From the cell containing the given text, extract its center point as [X, Y] coordinate. 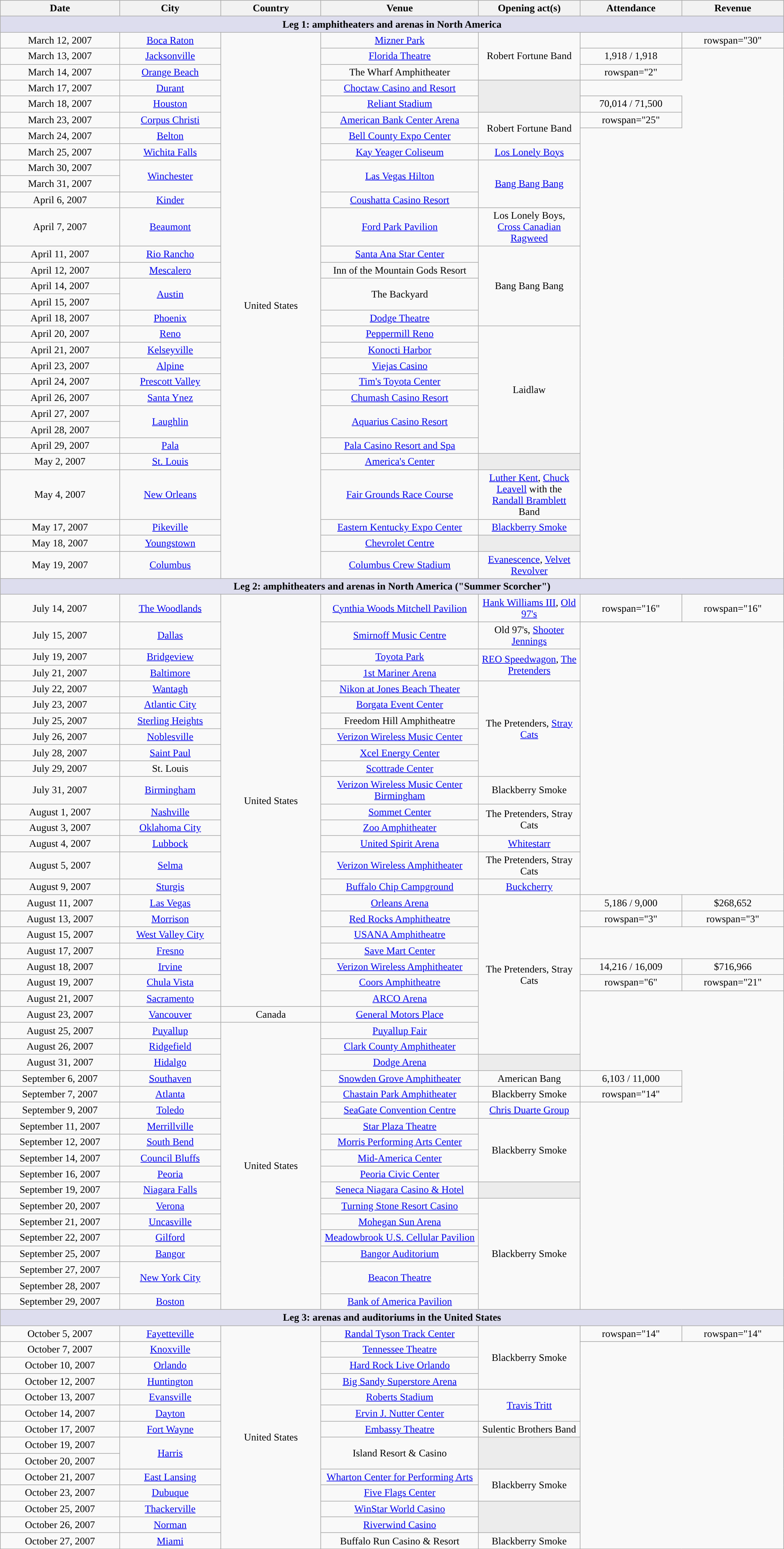
Peoria [170, 1174]
rowspan="25" [631, 120]
Ford Park Pavilion [400, 227]
Canada [271, 1014]
Peoria Civic Center [400, 1174]
Evansville [170, 1397]
Buffalo Run Casino & Resort [400, 1541]
General Motors Place [400, 1014]
Chula Vista [170, 983]
Knoxville [170, 1350]
$716,966 [733, 967]
Hidalgo [170, 1062]
September 9, 2007 [60, 1110]
Norman [170, 1525]
Nashville [170, 812]
Verizon Wireless Music Center [400, 737]
May 17, 2007 [60, 528]
Saint Paul [170, 753]
September 28, 2007 [60, 1285]
March 12, 2007 [60, 40]
South Bend [170, 1142]
Sulentic Brothers Band [529, 1429]
Bridgeview [170, 657]
Austin [170, 294]
Fresno [170, 951]
March 18, 2007 [60, 104]
Dubuque [170, 1493]
August 21, 2007 [60, 998]
14,216 / 16,009 [631, 967]
Laughlin [170, 422]
Youngstown [170, 543]
September 12, 2007 [60, 1142]
American Bang [529, 1078]
Dayton [170, 1413]
1,918 / 1,918 [631, 56]
July 28, 2007 [60, 753]
Coors Amphitheatre [400, 983]
Santa Ynez [170, 398]
October 17, 2007 [60, 1429]
Los Lonely Boys [529, 152]
Atlantic City [170, 705]
March 31, 2007 [60, 184]
Wichita Falls [170, 152]
East Lansing [170, 1477]
Tennessee Theatre [400, 1350]
March 23, 2007 [60, 120]
Mohegan Sun Arena [400, 1222]
Buckcherry [529, 887]
October 12, 2007 [60, 1381]
August 23, 2007 [60, 1014]
Gilford [170, 1238]
September 14, 2007 [60, 1158]
Fair Grounds Race Course [400, 494]
Dodge Arena [400, 1062]
Ervin J. Nutter Center [400, 1413]
Buffalo Chip Campground [400, 887]
July 15, 2007 [60, 635]
Randal Tyson Track Center [400, 1334]
Orange Beach [170, 72]
Atlanta [170, 1094]
August 17, 2007 [60, 951]
Durant [170, 88]
October 27, 2007 [60, 1541]
Country [271, 8]
Boston [170, 1301]
Wantagh [170, 689]
The Woodlands [170, 608]
Huntington [170, 1381]
Meadowbrook U.S. Cellular Pavilion [400, 1238]
Selma [170, 866]
Council Bluffs [170, 1158]
October 19, 2007 [60, 1445]
August 5, 2007 [60, 866]
Riverwind Casino [400, 1525]
Viejas Casino [400, 366]
Luther Kent, Chuck Leavell with the Randall Bramblett Band [529, 494]
July 29, 2007 [60, 768]
April 11, 2007 [60, 254]
rowspan="21" [733, 983]
Whitestarr [529, 844]
April 21, 2007 [60, 350]
WinStar World Casino [400, 1509]
Vancouver [170, 1014]
Tim's Toyota Center [400, 382]
April 28, 2007 [60, 429]
Baltimore [170, 673]
Los Lonely Boys, Cross Canadian Ragweed [529, 227]
Smirnoff Music Centre [400, 635]
Snowden Grove Amphitheater [400, 1078]
Zoo Amphitheater [400, 828]
September 21, 2007 [60, 1222]
Evanescence, Velvet Revolver [529, 565]
rowspan="6" [631, 983]
Scottrade Center [400, 768]
March 25, 2007 [60, 152]
Orleans Arena [400, 903]
Beaumont [170, 227]
Chevrolet Centre [400, 543]
May 2, 2007 [60, 461]
The Backyard [400, 294]
July 21, 2007 [60, 673]
September 27, 2007 [60, 1270]
October 21, 2007 [60, 1477]
ARCO Arena [400, 998]
October 10, 2007 [60, 1365]
Embassy Theatre [400, 1429]
70,014 / 71,500 [631, 104]
August 25, 2007 [60, 1030]
April 14, 2007 [60, 286]
Lubbock [170, 844]
May 18, 2007 [60, 543]
March 14, 2007 [60, 72]
Merrillville [170, 1126]
September 7, 2007 [60, 1094]
Toyota Park [400, 657]
Hank Williams III, Old 97's [529, 608]
August 3, 2007 [60, 828]
August 18, 2007 [60, 967]
Southaven [170, 1078]
Thackerville [170, 1509]
Rio Rancho [170, 254]
Laidlaw [529, 390]
Corpus Christi [170, 120]
The Wharf Amphitheater [400, 72]
Old 97's, Shooter Jennings [529, 635]
July 26, 2007 [60, 737]
April 27, 2007 [60, 414]
Florida Theatre [400, 56]
Sterling Heights [170, 721]
October 14, 2007 [60, 1413]
Kelseyville [170, 350]
Peppermill Reno [400, 334]
Pala [170, 445]
March 17, 2007 [60, 88]
Niagara Falls [170, 1190]
Freedom Hill Amphitheatre [400, 721]
Verona [170, 1206]
August 1, 2007 [60, 812]
1st Mariner Arena [400, 673]
May 4, 2007 [60, 494]
Aquarius Casino Resort [400, 422]
Inn of the Mountain Gods Resort [400, 270]
Reliant Stadium [400, 104]
Morris Performing Arts Center [400, 1142]
Winchester [170, 176]
Revenue [733, 8]
Venue [400, 8]
April 12, 2007 [60, 270]
October 5, 2007 [60, 1334]
Leg 3: arenas and auditoriums in the United States [392, 1317]
Star Plaza Theatre [400, 1126]
Reno [170, 334]
Phoenix [170, 318]
September 6, 2007 [60, 1078]
March 13, 2007 [60, 56]
Alpine [170, 366]
April 29, 2007 [60, 445]
March 30, 2007 [60, 168]
Noblesville [170, 737]
April 24, 2007 [60, 382]
American Bank Center Arena [400, 120]
March 24, 2007 [60, 136]
Pala Casino Resort and Spa [400, 445]
April 20, 2007 [60, 334]
Ridgefield [170, 1046]
September 11, 2007 [60, 1126]
Bangor [170, 1254]
United Spirit Arena [400, 844]
Attendance [631, 8]
April 23, 2007 [60, 366]
Columbus [170, 565]
Red Rocks Amphitheatre [400, 919]
Big Sandy Superstore Arena [400, 1381]
Miami [170, 1541]
Date [60, 8]
Orlando [170, 1365]
Kinder [170, 200]
Toledo [170, 1110]
August 13, 2007 [60, 919]
$268,652 [733, 903]
July 31, 2007 [60, 790]
Oklahoma City [170, 828]
Seneca Niagara Casino & Hotel [400, 1190]
6,103 / 11,000 [631, 1078]
Santa Ana Star Center [400, 254]
Mescalero [170, 270]
Clark County Amphitheater [400, 1046]
Irvine [170, 967]
October 7, 2007 [60, 1350]
April 15, 2007 [60, 302]
Fort Wayne [170, 1429]
August 15, 2007 [60, 935]
Leg 2: amphitheaters and arenas in North America ("Summer Scorcher") [392, 587]
New Orleans [170, 494]
USANA Amphitheatre [400, 935]
October 13, 2007 [60, 1397]
Morrison [170, 919]
October 26, 2007 [60, 1525]
July 22, 2007 [60, 689]
REO Speedwagon, The Pretenders [529, 665]
Save Mart Center [400, 951]
City [170, 8]
May 19, 2007 [60, 565]
Verizon Wireless Music Center Birmingham [400, 790]
Konocti Harbor [400, 350]
April 26, 2007 [60, 398]
April 7, 2007 [60, 227]
America's Center [400, 461]
New York City [170, 1277]
Travis Tritt [529, 1405]
Xcel Energy Center [400, 753]
Prescott Valley [170, 382]
September 29, 2007 [60, 1301]
West Valley City [170, 935]
rowspan="2" [631, 72]
Belton [170, 136]
Roberts Stadium [400, 1397]
Kay Yeager Coliseum [400, 152]
Dallas [170, 635]
Birmingham [170, 790]
Choctaw Casino and Resort [400, 88]
Cynthia Woods Mitchell Pavilion [400, 608]
Island Resort & Casino [400, 1453]
April 18, 2007 [60, 318]
October 25, 2007 [60, 1509]
Puyallup [170, 1030]
Beacon Theatre [400, 1277]
September 16, 2007 [60, 1174]
Las Vegas Hilton [400, 176]
August 19, 2007 [60, 983]
Las Vegas [170, 903]
Mizner Park [400, 40]
Sturgis [170, 887]
October 20, 2007 [60, 1461]
Dodge Theatre [400, 318]
Bell County Expo Center [400, 136]
Wharton Center for Performing Arts [400, 1477]
July 14, 2007 [60, 608]
Five Flags Center [400, 1493]
August 9, 2007 [60, 887]
Borgata Event Center [400, 705]
Puyallup Fair [400, 1030]
April 6, 2007 [60, 200]
Coushatta Casino Resort [400, 200]
rowspan="30" [733, 40]
September 20, 2007 [60, 1206]
Leg 1: amphitheaters and arenas in North America [392, 24]
Houston [170, 104]
5,186 / 9,000 [631, 903]
August 26, 2007 [60, 1046]
Nikon at Jones Beach Theater [400, 689]
Uncasville [170, 1222]
Chris Duarte Group [529, 1110]
Pikeville [170, 528]
SeaGate Convention Centre [400, 1110]
July 25, 2007 [60, 721]
Sommet Center [400, 812]
July 23, 2007 [60, 705]
Columbus Crew Stadium [400, 565]
Eastern Kentucky Expo Center [400, 528]
July 19, 2007 [60, 657]
Sacramento [170, 998]
Jacksonville [170, 56]
August 11, 2007 [60, 903]
Harris [170, 1453]
August 31, 2007 [60, 1062]
October 23, 2007 [60, 1493]
Turning Stone Resort Casino [400, 1206]
August 4, 2007 [60, 844]
Chastain Park Amphitheater [400, 1094]
Bangor Auditorium [400, 1254]
September 25, 2007 [60, 1254]
Fayetteville [170, 1334]
Boca Raton [170, 40]
Opening act(s) [529, 8]
Chumash Casino Resort [400, 398]
Hard Rock Live Orlando [400, 1365]
Mid-America Center [400, 1158]
Bank of America Pavilion [400, 1301]
September 19, 2007 [60, 1190]
September 22, 2007 [60, 1238]
